From the cell containing the given text, extract its center point as (x, y) coordinate. 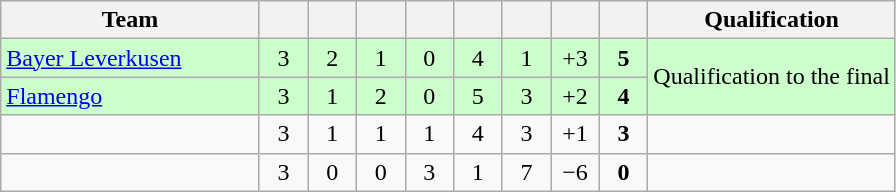
7 (526, 172)
+2 (576, 96)
−6 (576, 172)
Qualification to the final (772, 77)
+3 (576, 58)
Bayer Leverkusen (130, 58)
Flamengo (130, 96)
Team (130, 20)
Qualification (772, 20)
+1 (576, 134)
